Provide the (x, y) coordinate of the cell's center where the given text is located.  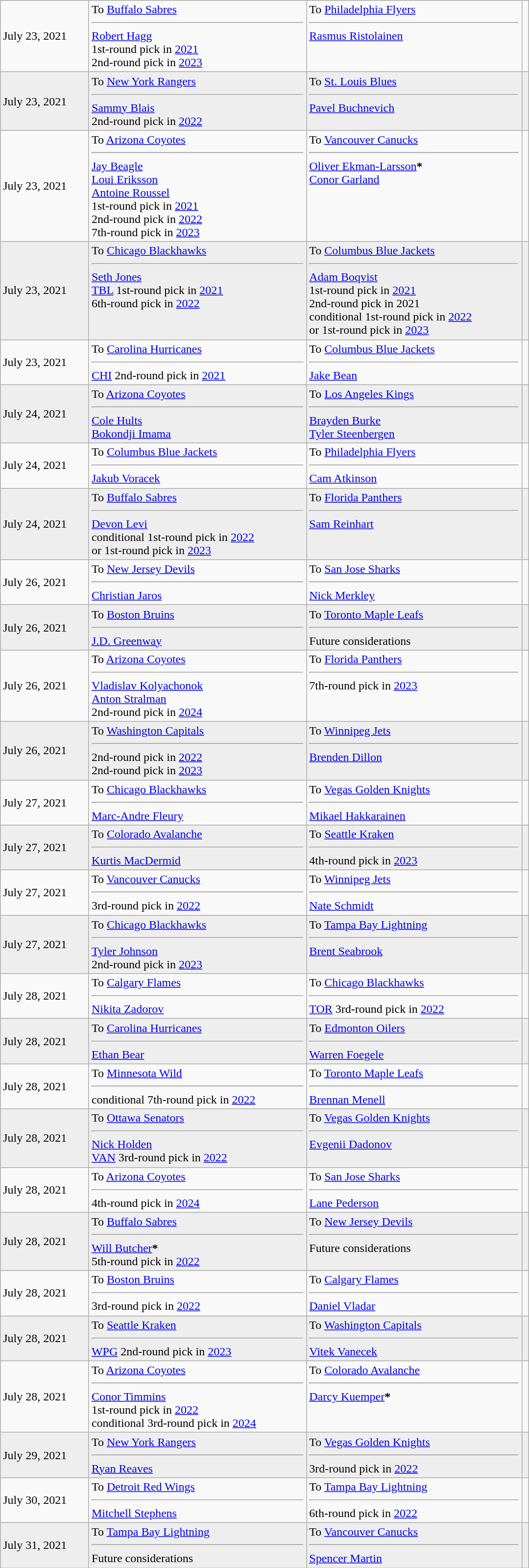
To Florida Panthers7th-round pick in 2023 (414, 686)
To St. Louis BluesPavel Buchnevich (414, 101)
To Boston BruinsJ.D. Greenway (197, 627)
To Vegas Golden Knights3rd-round pick in 2022 (414, 1455)
To New York RangersRyan Reaves (197, 1455)
To Toronto Maple LeafsFuture considerations (414, 627)
To Philadelphia FlyersCam Atkinson (414, 465)
To Arizona Coyotes4th-round pick in 2024 (197, 1190)
To Boston Bruins3rd-round pick in 2022 (197, 1293)
To Vancouver CanucksSpencer Martin (414, 1545)
To Washington CapitalsVitek Vanecek (414, 1338)
To Winnipeg JetsNate Schmidt (414, 893)
To Philadelphia FlyersRasmus Ristolainen (414, 36)
To Calgary FlamesDaniel Vladar (414, 1293)
To New Jersey DevilsChristian Jaros (197, 582)
To Carolina HurricanesCHI 2nd-round pick in 2021 (197, 362)
To San Jose SharksLane Pederson (414, 1190)
To San Jose SharksNick Merkley (414, 582)
To Chicago BlackhawksTOR 3rd-round pick in 2022 (414, 996)
To Tampa Bay LightningFuture considerations (197, 1545)
July 29, 2021 (45, 1455)
To Chicago BlackhawksSeth JonesTBL 1st-round pick in 20216th-round pick in 2022 (197, 291)
To Colorado AvalancheKurtis MacDermid (197, 848)
To Seattle KrakenWPG 2nd-round pick in 2023 (197, 1338)
To Columbus Blue JacketsJake Bean (414, 362)
To Vegas Golden KnightsEvgenii Dadonov (414, 1138)
To Chicago BlackhawksMarc-Andre Fleury (197, 803)
To Columbus Blue JacketsJakub Voracek (197, 465)
To Carolina HurricanesEthan Bear (197, 1041)
To Buffalo SabresRobert Hagg1st-round pick in 20212nd-round pick in 2023 (197, 36)
To Los Angeles KingsBrayden BurkeTyler Steenbergen (414, 414)
To Arizona CoyotesCole HultsBokondji Imama (197, 414)
To Arizona CoyotesConor Timmins1st-round pick in 2022conditional 3rd-round pick in 2024 (197, 1396)
To Washington Capitals2nd-round pick in 20222nd-round pick in 2023 (197, 751)
To Arizona CoyotesJay BeagleLoui ErikssonAntoine Roussel1st-round pick in 20212nd-round pick in 20227th-round pick in 2023 (197, 186)
To Chicago BlackhawksTyler Johnson2nd-round pick in 2023 (197, 945)
To Vancouver Canucks3rd-round pick in 2022 (197, 893)
To Calgary FlamesNikita Zadorov (197, 996)
To Vancouver CanucksOliver Ekman-Larsson*Conor Garland (414, 186)
To Florida PanthersSam Reinhart (414, 524)
To Colorado AvalancheDarcy Kuemper* (414, 1396)
To Tampa Bay Lightning6th-round pick in 2022 (414, 1500)
To Winnipeg JetsBrenden Dillon (414, 751)
To New Jersey DevilsFuture considerations (414, 1242)
To Seattle Kraken4th-round pick in 2023 (414, 848)
To Buffalo SabresWill Butcher*5th-round pick in 2022 (197, 1242)
To New York RangersSammy Blais2nd-round pick in 2022 (197, 101)
To Buffalo SabresDevon Leviconditional 1st-round pick in 2022or 1st-round pick in 2023 (197, 524)
To Ottawa SenatorsNick HoldenVAN 3rd-round pick in 2022 (197, 1138)
To Vegas Golden KnightsMikael Hakkarainen (414, 803)
To Arizona CoyotesVladislav KolyachonokAnton Stralman2nd-round pick in 2024 (197, 686)
To Toronto Maple LeafsBrennan Menell (414, 1086)
To Columbus Blue JacketsAdam Boqvist1st-round pick in 20212nd-round pick in 2021conditional 1st-round pick in 2022or 1st-round pick in 2023 (414, 291)
To Tampa Bay LightningBrent Seabrook (414, 945)
July 31, 2021 (45, 1545)
To Detroit Red WingsMitchell Stephens (197, 1500)
To Edmonton OilersWarren Foegele (414, 1041)
To Minnesota Wildconditional 7th-round pick in 2022 (197, 1086)
July 30, 2021 (45, 1500)
